Capture the cell that displays the provided text and extract its (X, Y) central coordinate. 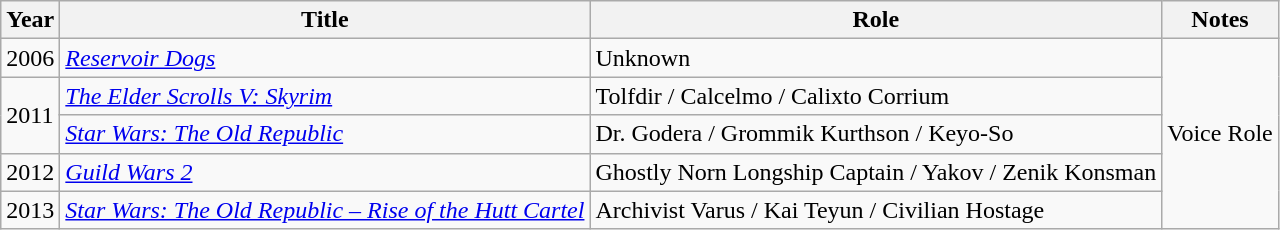
Notes (1220, 20)
2013 (30, 210)
Role (876, 20)
Dr. Godera / Grommik Kurthson / Keyo-So (876, 134)
Year (30, 20)
2011 (30, 115)
Title (325, 20)
2012 (30, 172)
Tolfdir / Calcelmo / Calixto Corrium (876, 96)
The Elder Scrolls V: Skyrim (325, 96)
Star Wars: The Old Republic – Rise of the Hutt Cartel (325, 210)
Star Wars: The Old Republic (325, 134)
2006 (30, 58)
Archivist Varus / Kai Teyun / Civilian Hostage (876, 210)
Voice Role (1220, 134)
Guild Wars 2 (325, 172)
Ghostly Norn Longship Captain / Yakov / Zenik Konsman (876, 172)
Reservoir Dogs (325, 58)
Unknown (876, 58)
